Return the (X, Y) coordinate for the center point of the cell that contains the specified text.  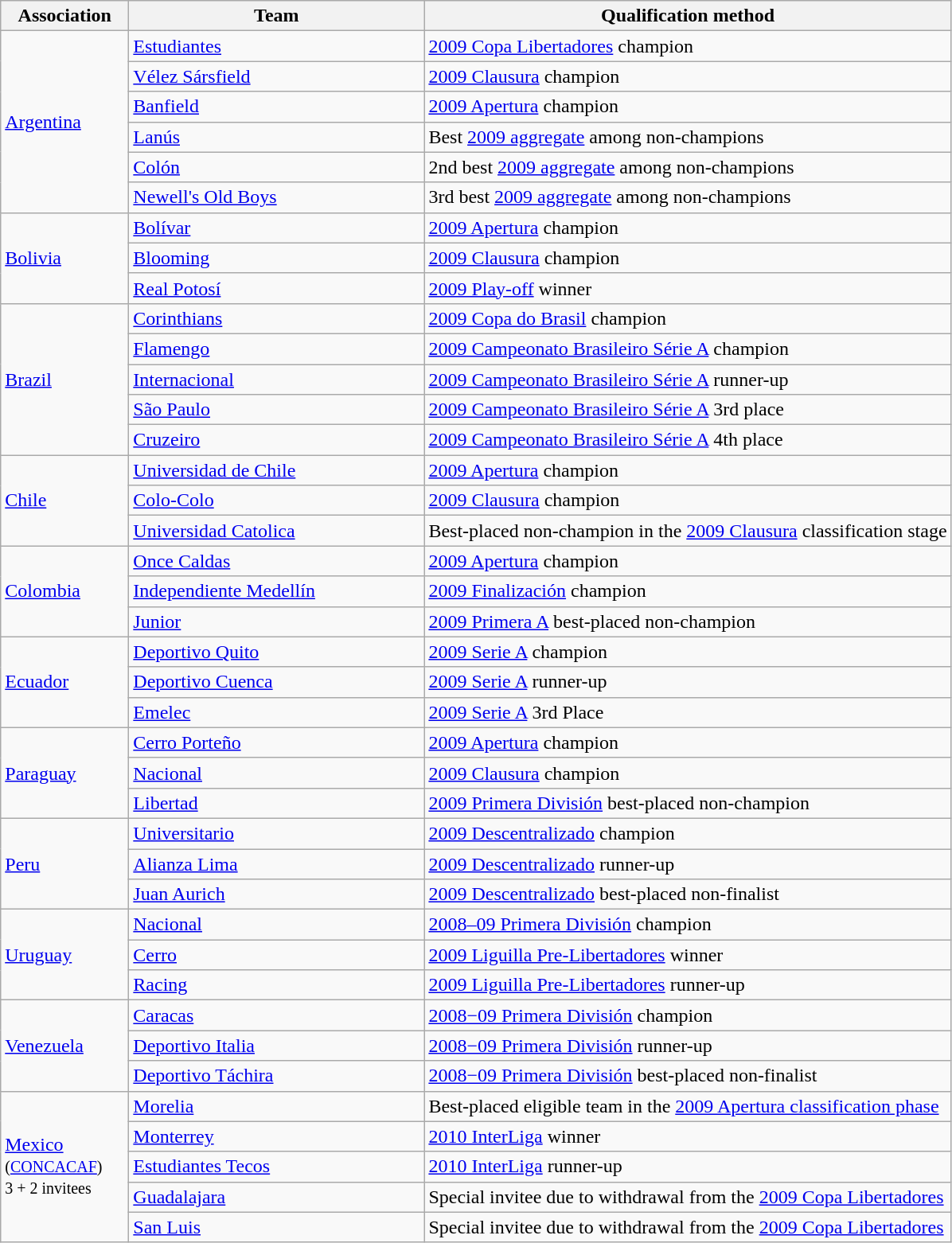
2008−09 Primera División runner-up (688, 1046)
Deportivo Cuenca (277, 682)
Blooming (277, 258)
Brazil (65, 379)
Colo-Colo (277, 501)
2009 Finalización champion (688, 591)
2nd best 2009 aggregate among non-champions (688, 167)
Banfield (277, 107)
2009 Serie A 3rd Place (688, 712)
Deportivo Italia (277, 1046)
Newell's Old Boys (277, 197)
Bolivia (65, 258)
Cerro Porteño (277, 742)
Once Caldas (277, 561)
Deportivo Táchira (277, 1076)
Juan Aurich (277, 894)
Internacional (277, 380)
Estudiantes (277, 46)
2009 Descentralizado runner-up (688, 863)
Universidad de Chile (277, 470)
Corinthians (277, 318)
Guadalajara (277, 1197)
Best-placed non-champion in the 2009 Clausura classification stage (688, 531)
Paraguay (65, 773)
Qualification method (688, 16)
Real Potosí (277, 288)
2010 InterLiga runner-up (688, 1167)
Best-placed eligible team in the 2009 Apertura classification phase (688, 1106)
Cruzeiro (277, 440)
Monterrey (277, 1136)
Flamengo (277, 349)
Colón (277, 167)
2008−09 Primera División best-placed non-finalist (688, 1076)
Argentina (65, 122)
2009 Campeonato Brasileiro Série A 3rd place (688, 410)
2010 InterLiga winner (688, 1136)
2009 Descentralizado champion (688, 833)
2008–09 Primera División champion (688, 925)
São Paulo (277, 410)
Vélez Sársfield (277, 76)
Best 2009 aggregate among non-champions (688, 137)
Chile (65, 501)
Estudiantes Tecos (277, 1167)
2009 Campeonato Brasileiro Série A runner-up (688, 380)
2009 Campeonato Brasileiro Série A 4th place (688, 440)
2009 Serie A runner-up (688, 682)
Universitario (277, 833)
Mexico(CONCACAF)3 + 2 invitees (65, 1167)
Independiente Medellín (277, 591)
Peru (65, 863)
2009 Primera A best-placed non-champion (688, 621)
2009 Copa do Brasil champion (688, 318)
2009 Campeonato Brasileiro Série A champion (688, 349)
Cerro (277, 955)
2009 Primera División best-placed non-champion (688, 803)
2008−09 Primera División champion (688, 1015)
Colombia (65, 591)
Team (277, 16)
Association (65, 16)
Caracas (277, 1015)
3rd best 2009 aggregate among non-champions (688, 197)
Lanús (277, 137)
Universidad Catolica (277, 531)
2009 Liguilla Pre-Libertadores winner (688, 955)
San Luis (277, 1227)
Racing (277, 985)
Venezuela (65, 1046)
Alianza Lima (277, 863)
Emelec (277, 712)
Morelia (277, 1106)
Libertad (277, 803)
Deportivo Quito (277, 652)
2009 Descentralizado best-placed non-finalist (688, 894)
Junior (277, 621)
2009 Copa Libertadores champion (688, 46)
Ecuador (65, 682)
Bolívar (277, 228)
2009 Play-off winner (688, 288)
2009 Serie A champion (688, 652)
2009 Liguilla Pre-Libertadores runner-up (688, 985)
Uruguay (65, 955)
